Search for the cell housing the specified text and yield its (X, Y) center coordinate. 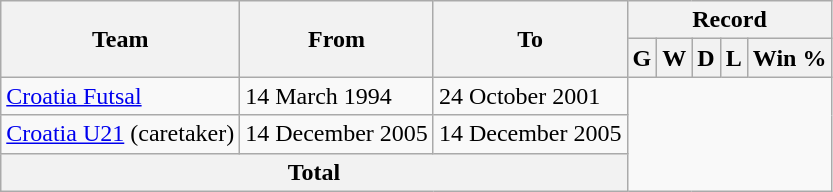
W (674, 58)
Croatia U21 (caretaker) (120, 134)
Total (314, 172)
From (337, 39)
Win % (790, 58)
14 March 1994 (337, 96)
24 October 2001 (530, 96)
D (706, 58)
G (642, 58)
To (530, 39)
Record (730, 20)
L (734, 58)
Croatia Futsal (120, 96)
Team (120, 39)
